Return [X, Y] of the center of cell containing provided text 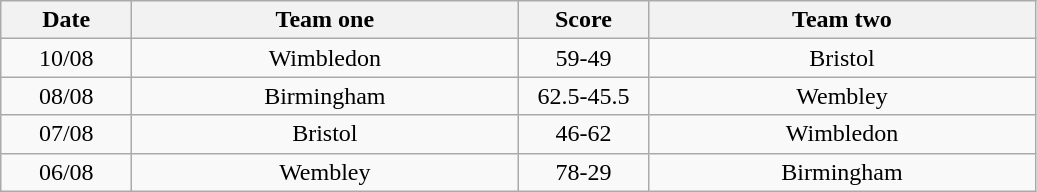
78-29 [584, 172]
46-62 [584, 134]
Team one [325, 20]
62.5-45.5 [584, 96]
08/08 [66, 96]
06/08 [66, 172]
Team two [842, 20]
10/08 [66, 58]
Date [66, 20]
07/08 [66, 134]
59-49 [584, 58]
Score [584, 20]
